Pinpoint the cell where the given text exists, returning its (X, Y) midpoint coordinate. 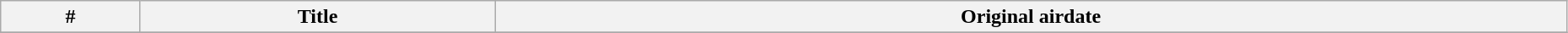
# (71, 17)
Title (317, 17)
Original airdate (1031, 17)
